Identify which cell holds the provided text, then report its [x, y] central coordinate. 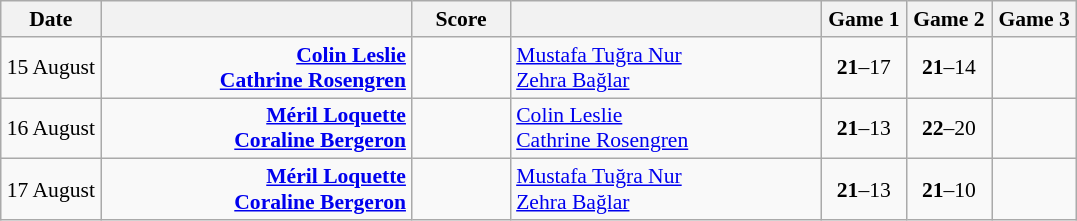
17 August [51, 190]
22–20 [948, 128]
16 August [51, 128]
Game 1 [864, 19]
Date [51, 19]
21–10 [948, 190]
Score [461, 19]
21–17 [864, 68]
21–14 [948, 68]
15 August [51, 68]
Game 2 [948, 19]
Game 3 [1034, 19]
